Capture the cell that displays the provided text and extract its [X, Y] central coordinate. 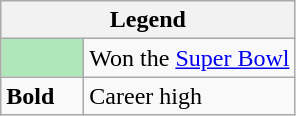
Career high [190, 96]
Won the Super Bowl [190, 58]
Bold [42, 96]
Legend [148, 20]
